Locate the cell with the specified text and output its (X, Y) center coordinate. 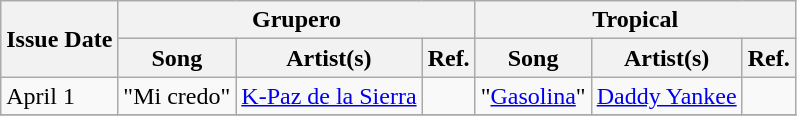
"Mi credo" (177, 96)
Issue Date (60, 39)
K-Paz de la Sierra (329, 96)
April 1 (60, 96)
Grupero (296, 20)
Daddy Yankee (666, 96)
Tropical (635, 20)
"Gasolina" (533, 96)
